Capture the cell that displays the provided text and extract its (X, Y) central coordinate. 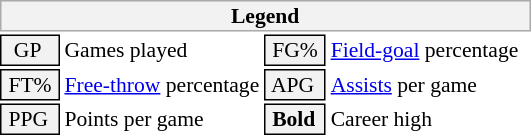
Assists per game (430, 85)
Field-goal percentage (430, 50)
APG (295, 85)
Legend (265, 16)
FG% (295, 50)
GP (30, 50)
Games played (162, 50)
FT% (30, 85)
Free-throw percentage (162, 85)
